Find where the given text appears and provide that cell's center as (X, Y) coordinate. 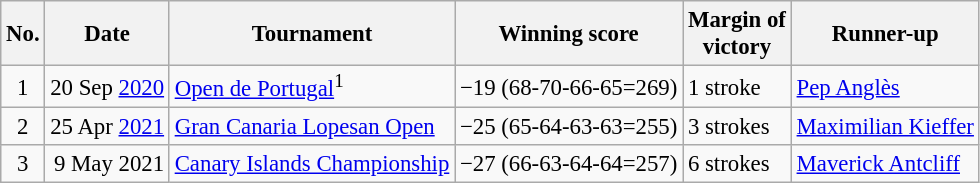
25 Apr 2021 (107, 127)
9 May 2021 (107, 164)
Date (107, 34)
Runner-up (885, 34)
Winning score (569, 34)
−25 (65-64-63-63=255) (569, 127)
Margin ofvictory (738, 34)
3 (23, 164)
20 Sep 2020 (107, 87)
No. (23, 34)
Pep Anglès (885, 87)
−19 (68-70-66-65=269) (569, 87)
Gran Canaria Lopesan Open (312, 127)
Canary Islands Championship (312, 164)
−27 (66-63-64-64=257) (569, 164)
1 (23, 87)
2 (23, 127)
Open de Portugal1 (312, 87)
1 stroke (738, 87)
6 strokes (738, 164)
Maverick Antcliff (885, 164)
3 strokes (738, 127)
Tournament (312, 34)
Maximilian Kieffer (885, 127)
